Provide the [X, Y] coordinate of the cell's center where the given text is located.  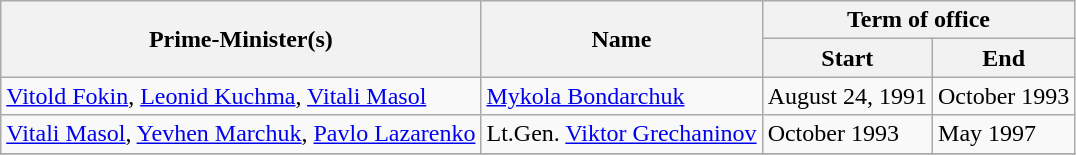
Prime-Minister(s) [241, 39]
Lt.Gen. Viktor Grechaninov [622, 134]
Vitali Masol, Yevhen Marchuk, Pavlo Lazarenko [241, 134]
End [1004, 58]
Term of office [918, 20]
Name [622, 39]
August 24, 1991 [847, 96]
Start [847, 58]
Mykola Bondarchuk [622, 96]
Vitold Fokin, Leonid Kuchma, Vitali Masol [241, 96]
May 1997 [1004, 134]
